Output the (X, Y) coordinate of the center of the cell containing the given text.  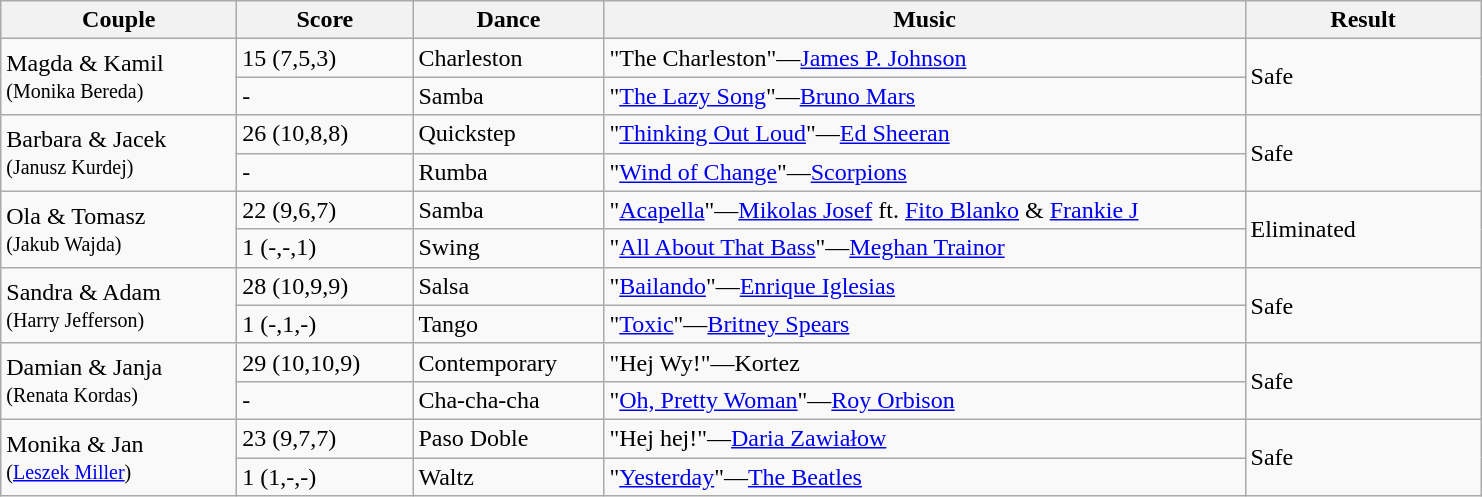
Tango (508, 324)
Rumba (508, 172)
"Hej Wy!"—Kortez (924, 362)
"Wind of Change"—Scorpions (924, 172)
Cha-cha-cha (508, 400)
Barbara & Jacek(Janusz Kurdej) (119, 153)
"Hej hej!"—Daria Zawiałow (924, 438)
Magda & Kamil(Monika Bereda) (119, 77)
Sandra & Adam(Harry Jefferson) (119, 305)
26 (10,8,8) (325, 134)
22 (9,6,7) (325, 210)
"Acapella"—Mikolas Josef ft. Fito Blanko & Frankie J (924, 210)
Waltz (508, 477)
Music (924, 20)
"Oh, Pretty Woman"—Roy Orbison (924, 400)
15 (7,5,3) (325, 58)
28 (10,9,9) (325, 286)
Result (1363, 20)
"Thinking Out Loud"—Ed Sheeran (924, 134)
"The Charleston"—James P. Johnson (924, 58)
1 (-,-,1) (325, 248)
Eliminated (1363, 229)
1 (-,1,-) (325, 324)
Damian & Janja(Renata Kordas) (119, 381)
Monika & Jan(Leszek Miller) (119, 457)
29 (10,10,9) (325, 362)
23 (9,7,7) (325, 438)
Couple (119, 20)
"Toxic"—Britney Spears (924, 324)
Dance (508, 20)
Charleston (508, 58)
1 (1,-,-) (325, 477)
"Yesterday"—The Beatles (924, 477)
"All About That Bass"—Meghan Trainor (924, 248)
Ola & Tomasz(Jakub Wajda) (119, 229)
"Bailando"—Enrique Iglesias (924, 286)
Score (325, 20)
Swing (508, 248)
Quickstep (508, 134)
Contemporary (508, 362)
Paso Doble (508, 438)
"The Lazy Song"—Bruno Mars (924, 96)
Salsa (508, 286)
